Find where the given text appears and provide that cell's center as (x, y) coordinate. 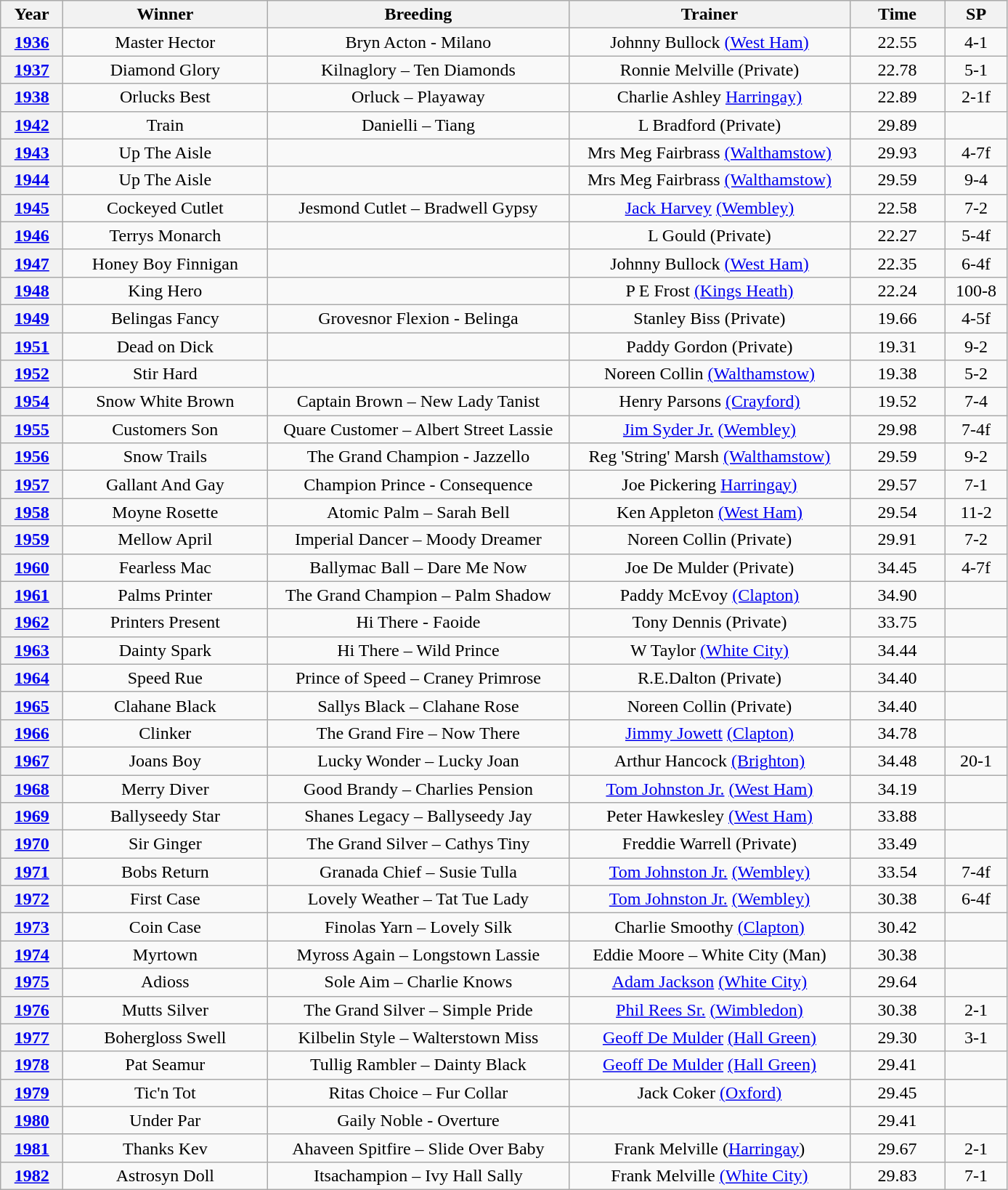
1960 (32, 567)
29.83 (898, 1175)
100-8 (976, 291)
9-4 (976, 180)
Joans Boy (166, 761)
Fearless Mac (166, 567)
Terrys Monarch (166, 235)
19.38 (898, 374)
1962 (32, 623)
34.78 (898, 733)
The Grand Silver – Simple Pride (418, 1010)
Peter Hawkesley (West Ham) (710, 817)
W Taylor (White City) (710, 650)
29.89 (898, 125)
2-1f (976, 97)
Ballymac Ball – Dare Me Now (418, 567)
1957 (32, 485)
1956 (32, 457)
34.90 (898, 595)
Palms Printer (166, 595)
SP (976, 15)
Stir Hard (166, 374)
34.45 (898, 567)
5-1 (976, 70)
Time (898, 15)
P E Frost (Kings Heath) (710, 291)
1938 (32, 97)
1948 (32, 291)
29.30 (898, 1037)
Quare Customer – Albert Street Lassie (418, 429)
Myross Again – Longstown Lassie (418, 955)
Hi There - Faoide (418, 623)
1980 (32, 1120)
Printers Present (166, 623)
Shanes Legacy – Ballyseedy Jay (418, 817)
Belingas Fancy (166, 318)
Moyne Rosette (166, 512)
Champion Prince - Consequence (418, 485)
Snow White Brown (166, 402)
Tom Johnston Jr. (West Ham) (710, 788)
Merry Diver (166, 788)
1937 (32, 70)
1977 (32, 1037)
Frank Melville (White City) (710, 1175)
Kilbelin Style – Walterstown Miss (418, 1037)
Joe Pickering Harringay) (710, 485)
Finolas Yarn – Lovely Silk (418, 927)
Dainty Spark (166, 650)
1942 (32, 125)
1969 (32, 817)
5-4f (976, 235)
29.45 (898, 1093)
Captain Brown – New Lady Tanist (418, 402)
Speed Rue (166, 678)
1965 (32, 705)
Tullig Rambler – Dainty Black (418, 1065)
1967 (32, 761)
Winner (166, 15)
Tony Dennis (Private) (710, 623)
Itsachampion – Ivy Hall Sally (418, 1175)
Charlie Smoothy (Clapton) (710, 927)
33.88 (898, 817)
Jesmond Cutlet – Bradwell Gypsy (418, 208)
34.19 (898, 788)
Breeding (418, 15)
The Grand Champion – Palm Shadow (418, 595)
Year (32, 15)
Joe De Mulder (Private) (710, 567)
Paddy McEvoy (Clapton) (710, 595)
Jim Syder Jr. (Wembley) (710, 429)
Charlie Ashley Harringay) (710, 97)
Jimmy Jowett (Clapton) (710, 733)
29.91 (898, 540)
1974 (32, 955)
Imperial Dancer – Moody Dreamer (418, 540)
1972 (32, 899)
Bobs Return (166, 872)
Coin Case (166, 927)
22.55 (898, 42)
King Hero (166, 291)
Cockeyed Cutlet (166, 208)
1959 (32, 540)
Under Par (166, 1120)
Ballyseedy Star (166, 817)
19.52 (898, 402)
3-1 (976, 1037)
Dead on Dick (166, 347)
Henry Parsons (Crayford) (710, 402)
1952 (32, 374)
The Grand Champion - Jazzello (418, 457)
Train (166, 125)
Sallys Black – Clahane Rose (418, 705)
5-2 (976, 374)
L Gould (Private) (710, 235)
Astrosyn Doll (166, 1175)
20-1 (976, 761)
Bryn Acton - Milano (418, 42)
Trainer (710, 15)
19.66 (898, 318)
22.24 (898, 291)
1970 (32, 844)
4-1 (976, 42)
Clahane Black (166, 705)
29.93 (898, 153)
1954 (32, 402)
Sole Aim – Charlie Knows (418, 982)
Mutts Silver (166, 1010)
1963 (32, 650)
33.49 (898, 844)
Eddie Moore – White City (Man) (710, 955)
Adioss (166, 982)
29.67 (898, 1148)
Tic'n Tot (166, 1093)
1982 (32, 1175)
30.42 (898, 927)
Stanley Biss (Private) (710, 318)
1976 (32, 1010)
1966 (32, 733)
Customers Son (166, 429)
Kilnaglory – Ten Diamonds (418, 70)
1964 (32, 678)
29.57 (898, 485)
Phil Rees Sr. (Wimbledon) (710, 1010)
Grovesnor Flexion - Belinga (418, 318)
Gallant And Gay (166, 485)
Pat Seamur (166, 1065)
Arthur Hancock (Brighton) (710, 761)
22.35 (898, 263)
L Bradford (Private) (710, 125)
Gaily Noble - Overture (418, 1120)
1945 (32, 208)
Jack Coker (Oxford) (710, 1093)
29.98 (898, 429)
11-2 (976, 512)
Hi There – Wild Prince (418, 650)
The Grand Silver – Cathys Tiny (418, 844)
1968 (32, 788)
1981 (32, 1148)
Clinker (166, 733)
33.75 (898, 623)
Orluck – Playaway (418, 97)
7-4 (976, 402)
Orlucks Best (166, 97)
1958 (32, 512)
Ronnie Melville (Private) (710, 70)
Granada Chief – Susie Tulla (418, 872)
Good Brandy – Charlies Pension (418, 788)
22.89 (898, 97)
29.54 (898, 512)
1936 (32, 42)
Diamond Glory (166, 70)
1947 (32, 263)
22.58 (898, 208)
Snow Trails (166, 457)
22.78 (898, 70)
The Grand Fire – Now There (418, 733)
Frank Melville (Harringay) (710, 1148)
Paddy Gordon (Private) (710, 347)
Jack Harvey (Wembley) (710, 208)
Reg 'String' Marsh (Walthamstow) (710, 457)
1946 (32, 235)
Ken Appleton (West Ham) (710, 512)
1949 (32, 318)
1943 (32, 153)
Atomic Palm – Sarah Bell (418, 512)
Master Hector (166, 42)
Mellow April (166, 540)
Myrtown (166, 955)
Ritas Choice – Fur Collar (418, 1093)
Sir Ginger (166, 844)
34.48 (898, 761)
Ahaveen Spitfire – Slide Over Baby (418, 1148)
Thanks Kev (166, 1148)
34.44 (898, 650)
1979 (32, 1093)
22.27 (898, 235)
1978 (32, 1065)
1973 (32, 927)
1955 (32, 429)
1951 (32, 347)
Danielli – Tiang (418, 125)
Freddie Warrell (Private) (710, 844)
Noreen Collin (Walthamstow) (710, 374)
1971 (32, 872)
19.31 (898, 347)
1944 (32, 180)
R.E.Dalton (Private) (710, 678)
Lovely Weather – Tat Tue Lady (418, 899)
First Case (166, 899)
33.54 (898, 872)
4-5f (976, 318)
Honey Boy Finnigan (166, 263)
Lucky Wonder – Lucky Joan (418, 761)
Prince of Speed – Craney Primrose (418, 678)
1961 (32, 595)
Bohergloss Swell (166, 1037)
29.64 (898, 982)
1975 (32, 982)
Adam Jackson (White City) (710, 982)
